Return [x, y] of the center of cell containing provided text 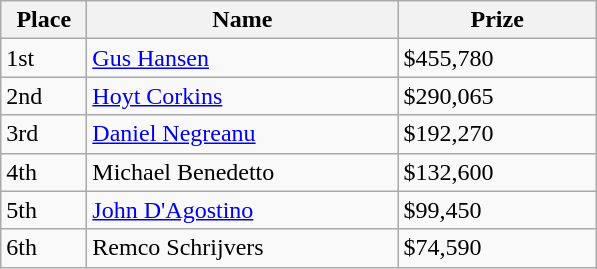
$99,450 [498, 210]
Michael Benedetto [242, 172]
$132,600 [498, 172]
Remco Schrijvers [242, 248]
John D'Agostino [242, 210]
Daniel Negreanu [242, 134]
$192,270 [498, 134]
Prize [498, 20]
6th [44, 248]
$290,065 [498, 96]
$74,590 [498, 248]
Place [44, 20]
4th [44, 172]
2nd [44, 96]
Gus Hansen [242, 58]
$455,780 [498, 58]
1st [44, 58]
5th [44, 210]
Hoyt Corkins [242, 96]
Name [242, 20]
3rd [44, 134]
